Return (x, y) of the center of cell containing provided text 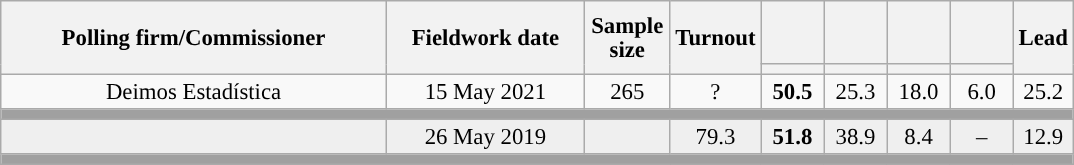
Fieldwork date (485, 38)
Lead (1043, 38)
25.2 (1043, 92)
Deimos Estadística (194, 92)
Polling firm/Commissioner (194, 38)
18.0 (918, 92)
15 May 2021 (485, 92)
38.9 (856, 138)
Turnout (716, 38)
265 (627, 92)
? (716, 92)
50.5 (792, 92)
26 May 2019 (485, 138)
Sample size (627, 38)
– (982, 138)
12.9 (1043, 138)
79.3 (716, 138)
51.8 (792, 138)
8.4 (918, 138)
25.3 (856, 92)
6.0 (982, 92)
